Pinpoint the cell where the given text exists, returning its (X, Y) midpoint coordinate. 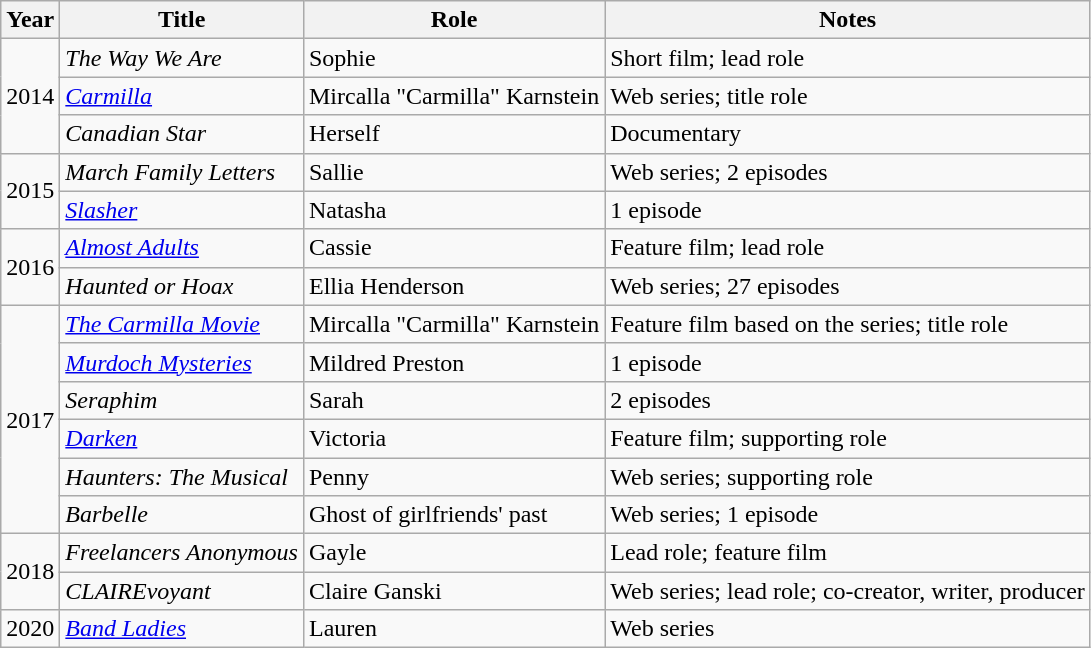
Short film; lead role (848, 58)
March Family Letters (182, 172)
Victoria (454, 438)
Natasha (454, 210)
Lauren (454, 629)
The Way We Are (182, 58)
Notes (848, 20)
2015 (30, 191)
Web series; lead role; co-creator, writer, producer (848, 591)
Penny (454, 477)
Gayle (454, 553)
Year (30, 20)
2018 (30, 572)
Title (182, 20)
2 episodes (848, 400)
Sallie (454, 172)
Role (454, 20)
Cassie (454, 248)
Band Ladies (182, 629)
Canadian Star (182, 134)
Haunted or Hoax (182, 286)
Web series; 2 episodes (848, 172)
Claire Ganski (454, 591)
Web series; 27 episodes (848, 286)
2014 (30, 96)
Murdoch Mysteries (182, 362)
2020 (30, 629)
2017 (30, 419)
Web series (848, 629)
Feature film based on the series; title role (848, 324)
CLAIREvoyant (182, 591)
Seraphim (182, 400)
Carmilla (182, 96)
Ghost of girlfriends' past (454, 515)
Almost Adults (182, 248)
Web series; 1 episode (848, 515)
Haunters: The Musical (182, 477)
Lead role; feature film (848, 553)
Ellia Henderson (454, 286)
The Carmilla Movie (182, 324)
Web series; title role (848, 96)
Freelancers Anonymous (182, 553)
Documentary (848, 134)
Herself (454, 134)
Sophie (454, 58)
Slasher (182, 210)
2016 (30, 267)
Feature film; supporting role (848, 438)
Darken (182, 438)
Web series; supporting role (848, 477)
Feature film; lead role (848, 248)
Mildred Preston (454, 362)
Sarah (454, 400)
Barbelle (182, 515)
